Identify which cell holds the provided text, then report its (x, y) central coordinate. 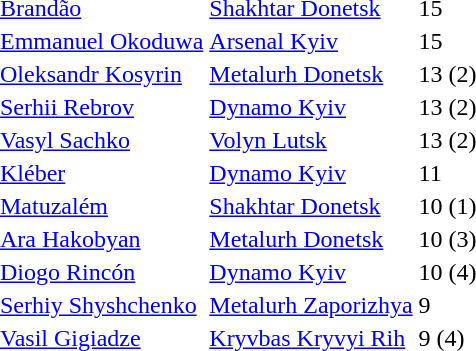
Shakhtar Donetsk (311, 207)
Volyn Lutsk (311, 141)
Metalurh Zaporizhya (311, 305)
Arsenal Kyiv (311, 41)
